Search for the cell housing the specified text and yield its [x, y] center coordinate. 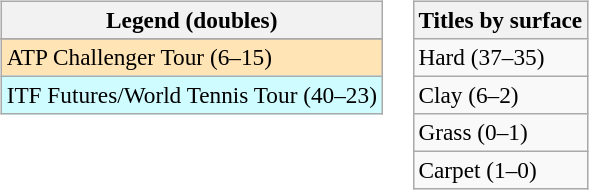
Hard (37–35) [500, 57]
ATP Challenger Tour (6–15) [192, 57]
ITF Futures/World Tennis Tour (40–23) [192, 95]
Carpet (1–0) [500, 171]
Legend (doubles) [192, 20]
Grass (0–1) [500, 133]
Titles by surface [500, 20]
Clay (6–2) [500, 95]
